Return [x, y] of the center of cell containing provided text 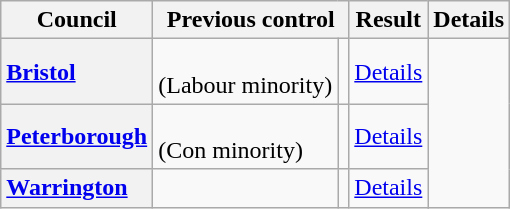
(Labour minority) [246, 72]
Result [388, 20]
(Con minority) [246, 136]
Previous control [251, 20]
Peterborough [77, 136]
Bristol [77, 72]
Warrington [77, 188]
Council [77, 20]
